Pinpoint the cell where the given text exists, returning its [X, Y] midpoint coordinate. 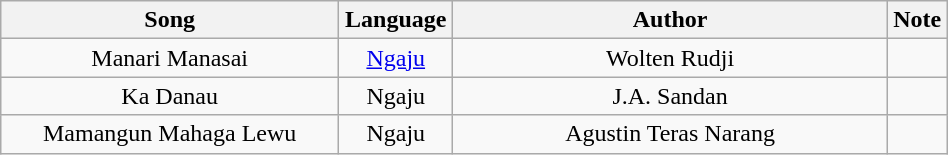
Agustin Teras Narang [670, 134]
Song [170, 20]
Manari Manasai [170, 58]
Language [396, 20]
Mamangun Mahaga Lewu [170, 134]
Ka Danau [170, 96]
J.A. Sandan [670, 96]
Wolten Rudji [670, 58]
Author [670, 20]
Note [917, 20]
